Extract the (X, Y) coordinate from the center of the cell holding the provided text.  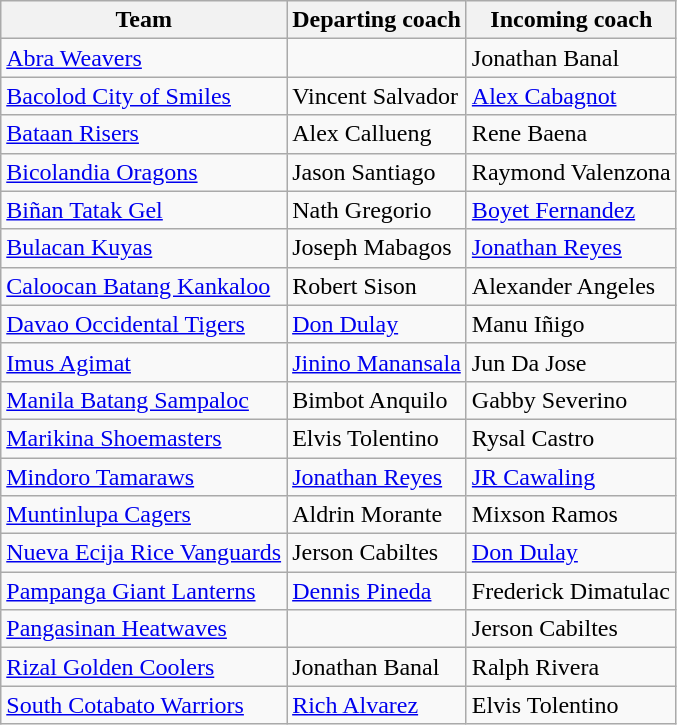
Gabby Severino (571, 400)
Team (144, 20)
Rysal Castro (571, 438)
Robert Sison (377, 286)
Alexander Angeles (571, 286)
Boyet Fernandez (571, 210)
Jason Santiago (377, 172)
Nath Gregorio (377, 210)
Bicolandia Oragons (144, 172)
Muntinlupa Cagers (144, 515)
Caloocan Batang Kankaloo (144, 286)
Davao Occidental Tigers (144, 324)
Jun Da Jose (571, 362)
Dennis Pineda (377, 591)
JR Cawaling (571, 477)
Alex Cabagnot (571, 96)
Vincent Salvador (377, 96)
Mixson Ramos (571, 515)
Mindoro Tamaraws (144, 477)
Bacolod City of Smiles (144, 96)
Abra Weavers (144, 58)
Departing coach (377, 20)
Rich Alvarez (377, 705)
Ralph Rivera (571, 667)
Bimbot Anquilo (377, 400)
Raymond Valenzona (571, 172)
Pangasinan Heatwaves (144, 629)
Manila Batang Sampaloc (144, 400)
Incoming coach (571, 20)
Manu Iñigo (571, 324)
Imus Agimat (144, 362)
Pampanga Giant Lanterns (144, 591)
Alex Callueng (377, 134)
Bulacan Kuyas (144, 248)
South Cotabato Warriors (144, 705)
Jinino Manansala (377, 362)
Frederick Dimatulac (571, 591)
Marikina Shoemasters (144, 438)
Rizal Golden Coolers (144, 667)
Nueva Ecija Rice Vanguards (144, 553)
Aldrin Morante (377, 515)
Biñan Tatak Gel (144, 210)
Rene Baena (571, 134)
Joseph Mabagos (377, 248)
Bataan Risers (144, 134)
